Pinpoint the cell where the given text exists, returning its (X, Y) midpoint coordinate. 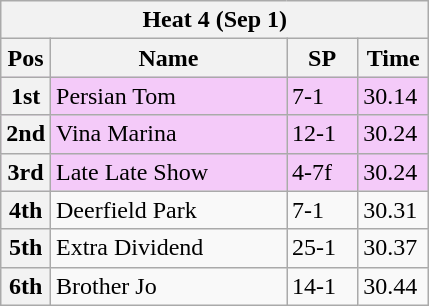
Late Late Show (169, 172)
Extra Dividend (169, 248)
4th (26, 210)
4-7f (322, 172)
1st (26, 96)
Brother Jo (169, 286)
SP (322, 58)
3rd (26, 172)
30.44 (394, 286)
2nd (26, 134)
25-1 (322, 248)
30.31 (394, 210)
Vina Marina (169, 134)
30.14 (394, 96)
14-1 (322, 286)
6th (26, 286)
Time (394, 58)
12-1 (322, 134)
Deerfield Park (169, 210)
30.37 (394, 248)
5th (26, 248)
Name (169, 58)
Pos (26, 58)
Heat 4 (Sep 1) (215, 20)
Persian Tom (169, 96)
